Identify which cell holds the provided text, then report its (X, Y) central coordinate. 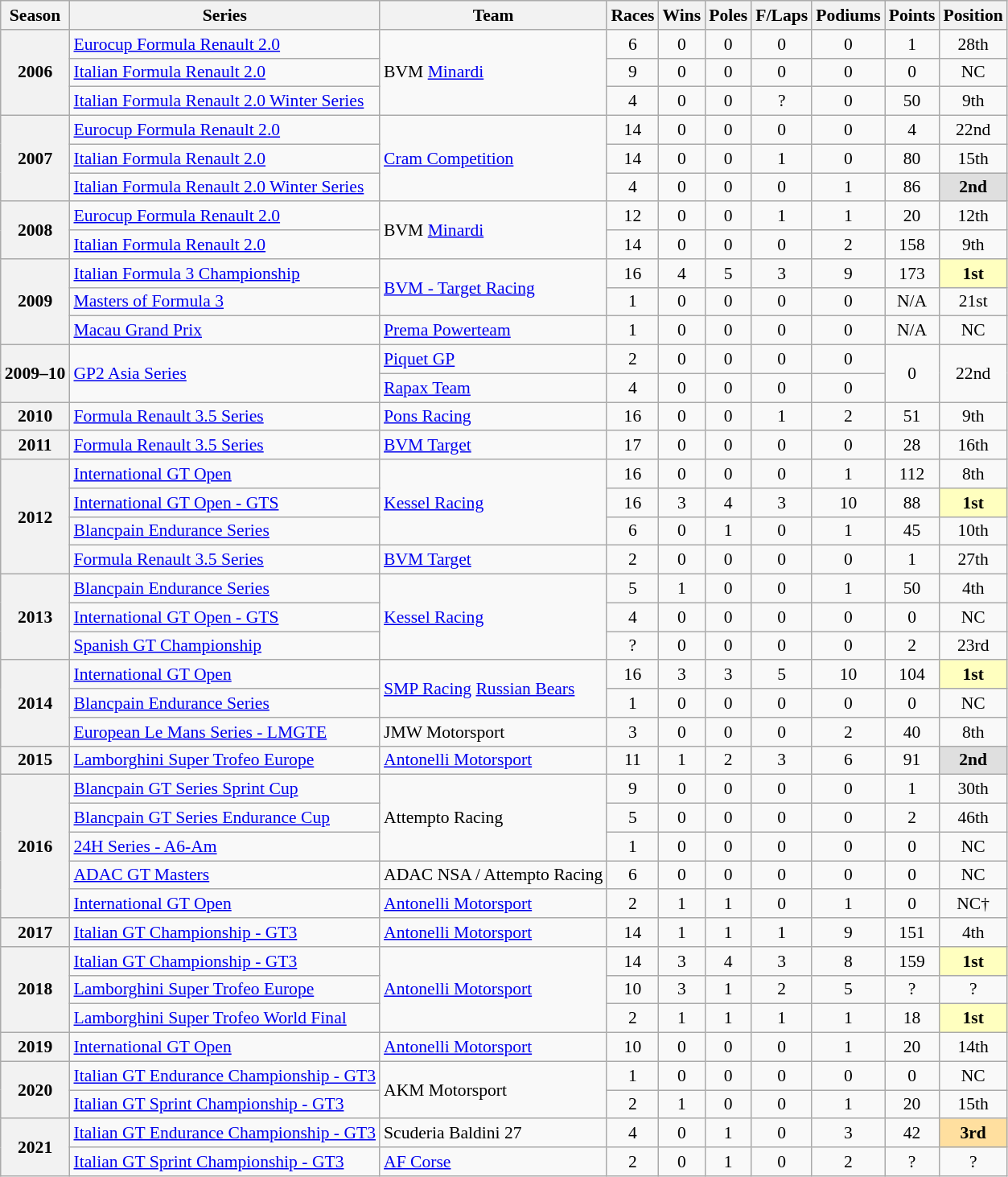
Poles (728, 15)
European Le Mans Series - LMGTE (224, 732)
Rapax Team (493, 388)
ADAC GT Masters (224, 875)
2019 (35, 1047)
2014 (35, 703)
2018 (35, 990)
F/Laps (782, 15)
21st (973, 302)
2015 (35, 760)
JMW Motorsport (493, 732)
88 (912, 503)
2007 (35, 159)
24H Series - A6-Am (224, 846)
2009 (35, 302)
Blancpain GT Series Sprint Cup (224, 789)
Wins (681, 15)
Scuderia Baldini 27 (493, 1134)
173 (912, 274)
BVM - Target Racing (493, 288)
18 (912, 1019)
Races (632, 15)
Lamborghini Super Trofeo World Final (224, 1019)
Pons Racing (493, 417)
Position (973, 15)
80 (912, 158)
2020 (35, 1089)
Points (912, 15)
AKM Motorsport (493, 1089)
Piquet GP (493, 360)
Macau Grand Prix (224, 331)
2009–10 (35, 373)
28 (912, 446)
12 (632, 216)
3rd (973, 1134)
Attempto Racing (493, 817)
51 (912, 417)
Italian Formula 3 Championship (224, 274)
Series (224, 15)
42 (912, 1134)
40 (912, 732)
2017 (35, 932)
2010 (35, 417)
NC† (973, 904)
28th (973, 44)
10th (973, 531)
112 (912, 474)
Masters of Formula 3 (224, 302)
12th (973, 216)
Podiums (848, 15)
AF Corse (493, 1162)
91 (912, 760)
2011 (35, 446)
27th (973, 560)
45 (912, 531)
SMP Racing Russian Bears (493, 689)
Season (35, 15)
Spanish GT Championship (224, 646)
8 (848, 961)
2006 (35, 72)
86 (912, 187)
ADAC NSA / Attempto Racing (493, 875)
2008 (35, 230)
30th (973, 789)
158 (912, 245)
151 (912, 932)
GP2 Asia Series (224, 373)
46th (973, 818)
159 (912, 961)
17 (632, 446)
23rd (973, 646)
2013 (35, 618)
2016 (35, 846)
Prema Powerteam (493, 331)
14th (973, 1047)
Cram Competition (493, 159)
Team (493, 15)
11 (632, 760)
2021 (35, 1147)
2012 (35, 516)
16th (973, 446)
Blancpain GT Series Endurance Cup (224, 818)
104 (912, 675)
